Output the (x, y) coordinate of the center of the cell containing the given text.  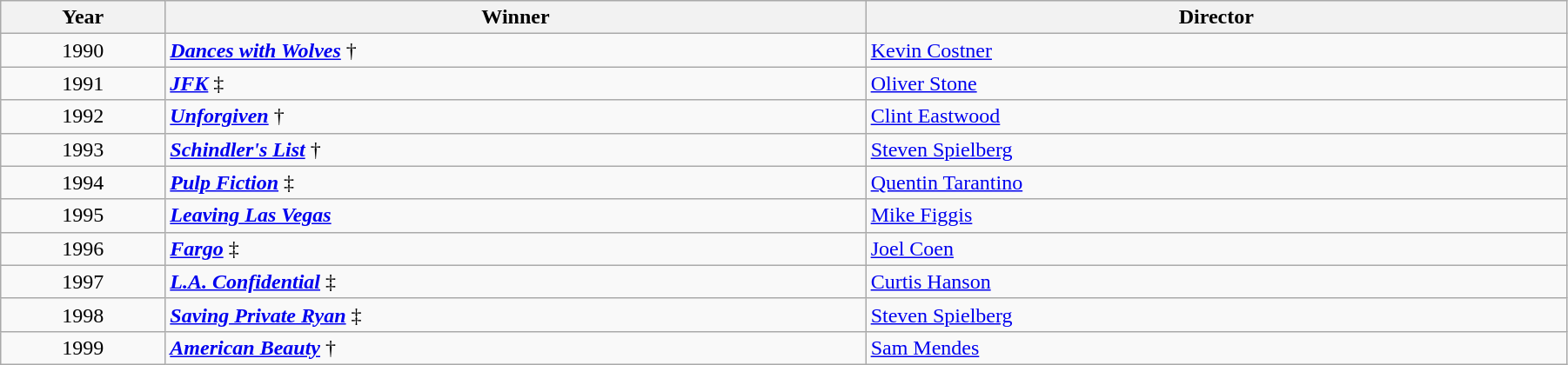
Dances with Wolves † (515, 50)
1997 (84, 282)
1999 (84, 348)
1992 (84, 116)
1994 (84, 182)
Schindler's List † (515, 149)
Oliver Stone (1216, 83)
Director (1216, 17)
1993 (84, 149)
Curtis Hanson (1216, 282)
L.A. Confidential ‡ (515, 282)
1996 (84, 249)
Sam Mendes (1216, 348)
Saving Private Ryan ‡ (515, 315)
Pulp Fiction ‡ (515, 182)
Unforgiven † (515, 116)
Mike Figgis (1216, 216)
Kevin Costner (1216, 50)
Clint Eastwood (1216, 116)
Leaving Las Vegas (515, 216)
1990 (84, 50)
Joel Coen (1216, 249)
American Beauty † (515, 348)
1991 (84, 83)
JFK ‡ (515, 83)
Fargo ‡ (515, 249)
1995 (84, 216)
Winner (515, 17)
1998 (84, 315)
Year (84, 17)
Quentin Tarantino (1216, 182)
